Search for the cell housing the specified text and yield its (x, y) center coordinate. 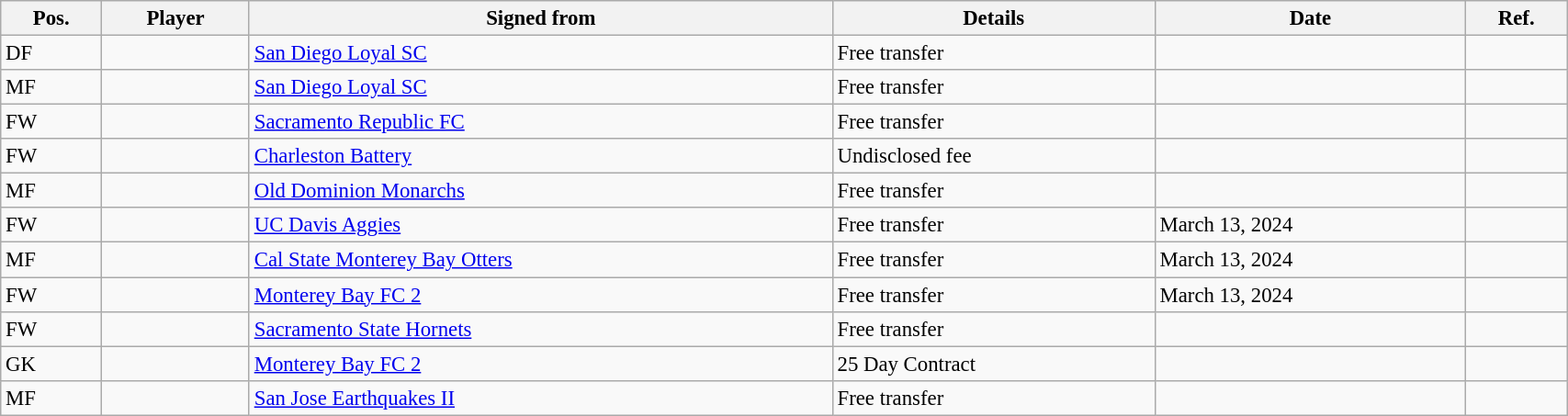
San Jose Earthquakes II (540, 398)
Date (1310, 18)
Signed from (540, 18)
Ref. (1517, 18)
Sacramento Republic FC (540, 122)
GK (51, 364)
UC Davis Aggies (540, 225)
Sacramento State Hornets (540, 329)
DF (51, 53)
Charleston Battery (540, 156)
25 Day Contract (994, 364)
Player (176, 18)
Old Dominion Monarchs (540, 191)
Pos. (51, 18)
Details (994, 18)
Undisclosed fee (994, 156)
Cal State Monterey Bay Otters (540, 260)
